For the text-containing cell, return its midpoint in [x, y] coordinate format. 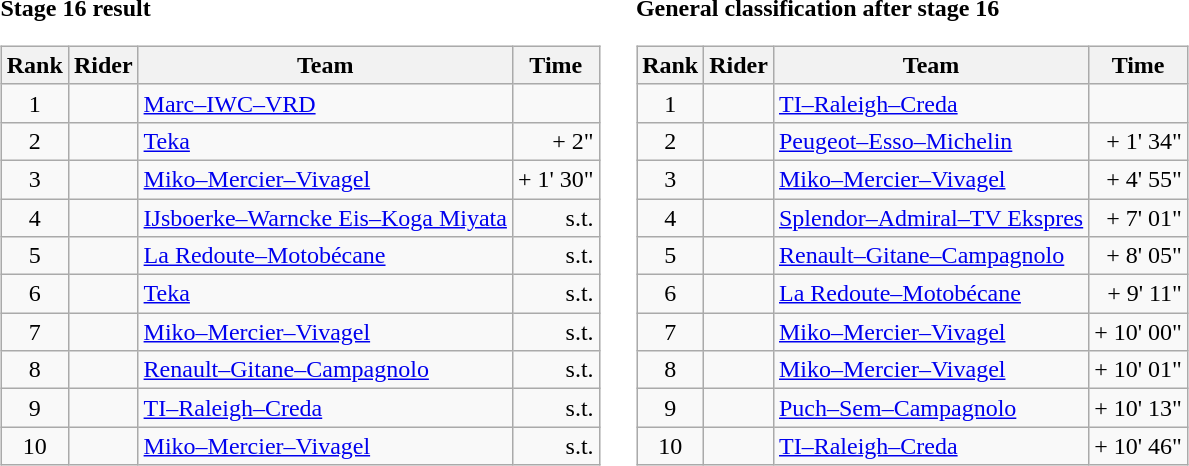
+ 10' 01" [1138, 370]
IJsboerke–Warncke Eis–Koga Miyata [325, 217]
+ 10' 13" [1138, 408]
+ 10' 00" [1138, 332]
Peugeot–Esso–Michelin [930, 141]
+ 1' 30" [556, 179]
+ 8' 05" [1138, 256]
Splendor–Admiral–TV Ekspres [930, 217]
Puch–Sem–Campagnolo [930, 408]
+ 4' 55" [1138, 179]
+ 1' 34" [1138, 141]
+ 10' 46" [1138, 446]
+ 7' 01" [1138, 217]
+ 9' 11" [1138, 294]
+ 2" [556, 141]
Marc–IWC–VRD [325, 103]
